Determine the [x, y] coordinate at the center of the cell enclosing the given text.  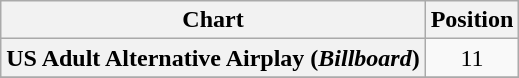
US Adult Alternative Airplay (Billboard) [213, 58]
11 [472, 58]
Position [472, 20]
Chart [213, 20]
